Search for the cell housing the specified text and yield its [x, y] center coordinate. 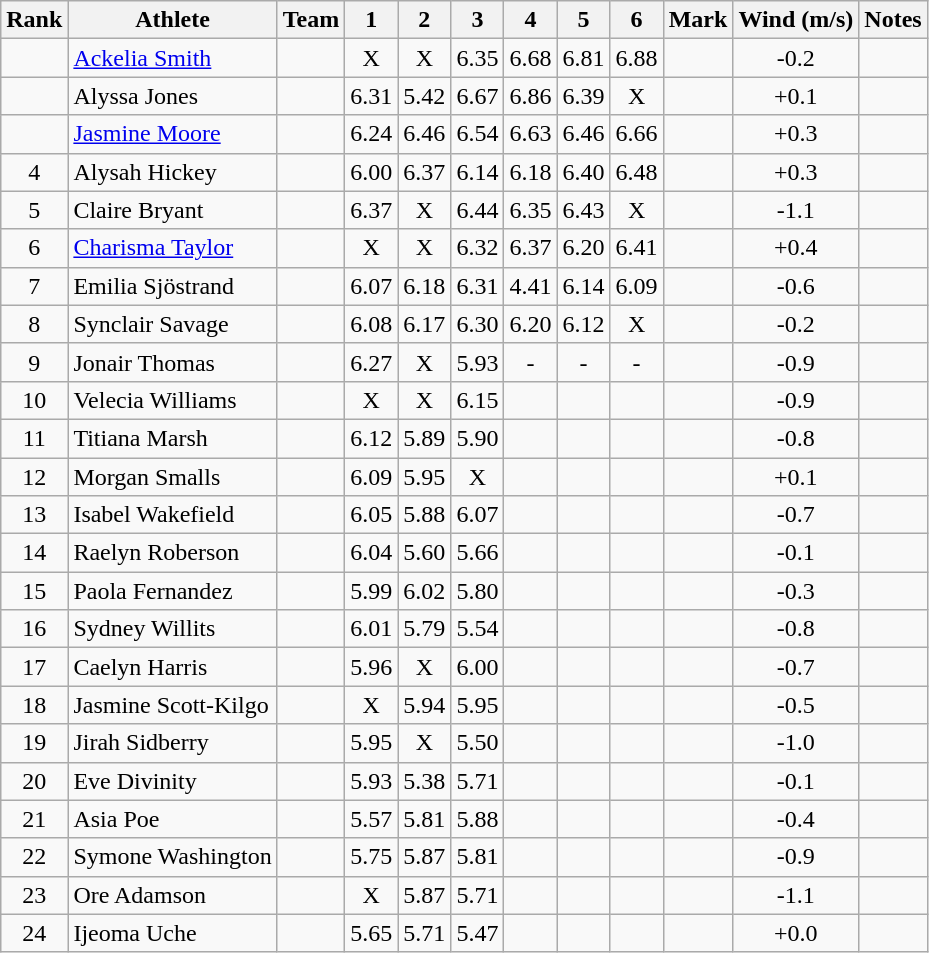
6.30 [478, 324]
Alysah Hickey [172, 172]
Morgan Smalls [172, 477]
5.57 [372, 819]
Raelyn Roberson [172, 553]
5.99 [372, 591]
Paola Fernandez [172, 591]
12 [34, 477]
5.89 [424, 438]
Ijeoma Uche [172, 933]
Rank [34, 20]
24 [34, 933]
6.44 [478, 210]
5.47 [478, 933]
16 [34, 629]
Jonair Thomas [172, 362]
18 [34, 705]
Jirah Sidberry [172, 743]
6.88 [636, 58]
14 [34, 553]
5.94 [424, 705]
5.66 [478, 553]
6.24 [372, 134]
Alyssa Jones [172, 96]
5.54 [478, 629]
5.79 [424, 629]
3 [478, 20]
6.43 [584, 210]
Jasmine Moore [172, 134]
5.96 [372, 667]
Team [311, 20]
5.90 [478, 438]
8 [34, 324]
Claire Bryant [172, 210]
Symone Washington [172, 857]
6.66 [636, 134]
Ackelia Smith [172, 58]
Sydney Willits [172, 629]
6.17 [424, 324]
6.27 [372, 362]
5.42 [424, 96]
-0.6 [796, 286]
6.40 [584, 172]
Athlete [172, 20]
6.67 [478, 96]
21 [34, 819]
-0.5 [796, 705]
11 [34, 438]
-0.4 [796, 819]
Synclair Savage [172, 324]
5.75 [372, 857]
Notes [893, 20]
6.81 [584, 58]
+0.0 [796, 933]
7 [34, 286]
6.02 [424, 591]
Eve Divinity [172, 781]
22 [34, 857]
6.04 [372, 553]
2 [424, 20]
+0.4 [796, 248]
5.50 [478, 743]
6.15 [478, 400]
Emilia Sjöstrand [172, 286]
6.01 [372, 629]
10 [34, 400]
6.54 [478, 134]
5.65 [372, 933]
6.05 [372, 515]
-1.0 [796, 743]
15 [34, 591]
1 [372, 20]
23 [34, 895]
Charisma Taylor [172, 248]
5.38 [424, 781]
19 [34, 743]
13 [34, 515]
5.60 [424, 553]
9 [34, 362]
Titiana Marsh [172, 438]
Ore Adamson [172, 895]
6.32 [478, 248]
Asia Poe [172, 819]
6.39 [584, 96]
6.41 [636, 248]
Velecia Williams [172, 400]
5.80 [478, 591]
Isabel Wakefield [172, 515]
-0.3 [796, 591]
17 [34, 667]
6.63 [530, 134]
Mark [698, 20]
Jasmine Scott-Kilgo [172, 705]
Wind (m/s) [796, 20]
6.48 [636, 172]
Caelyn Harris [172, 667]
6.08 [372, 324]
20 [34, 781]
6.86 [530, 96]
4.41 [530, 286]
6.68 [530, 58]
